Find where the given text appears and provide that cell's center as (X, Y) coordinate. 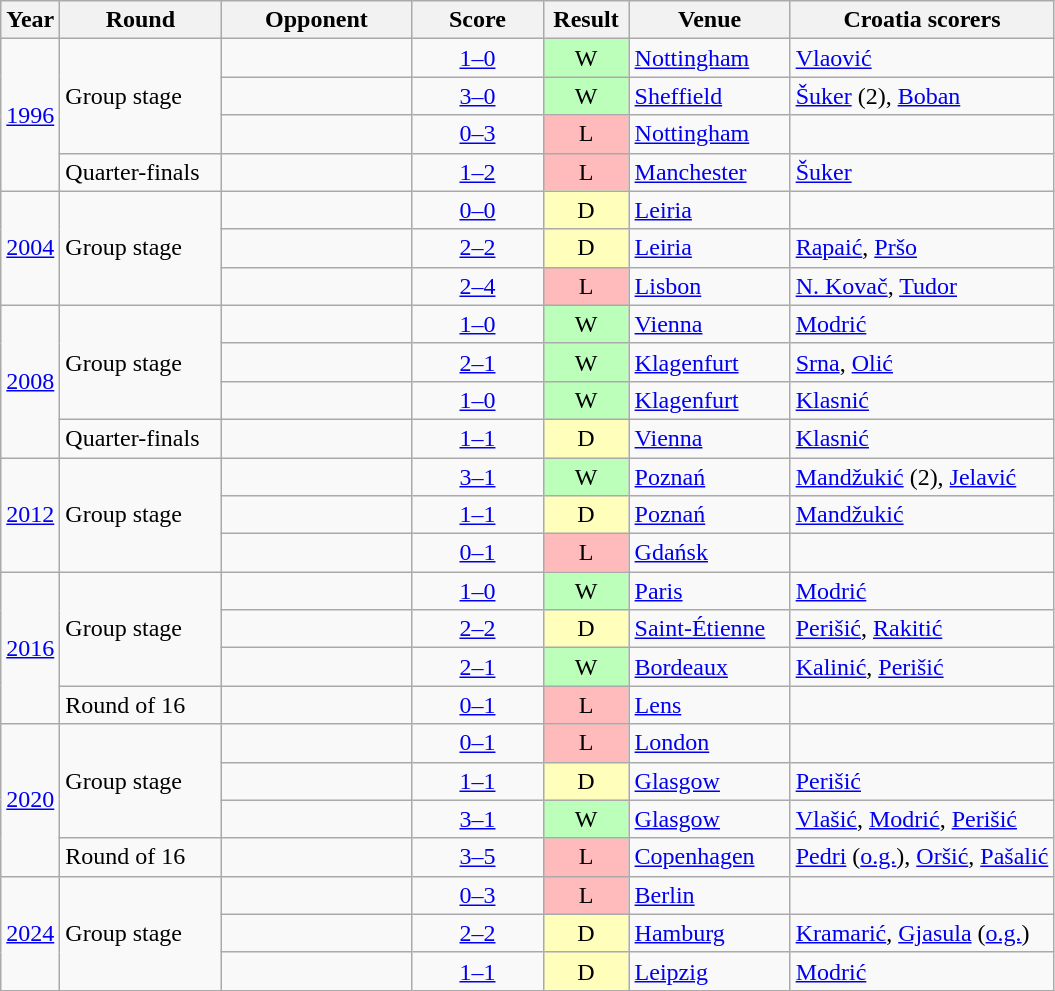
Lens (710, 705)
Opponent (316, 20)
Paris (710, 591)
Vlaović (922, 58)
Manchester (710, 172)
2008 (30, 381)
Berlin (710, 895)
Result (586, 20)
Croatia scorers (922, 20)
Score (478, 20)
Bordeaux (710, 667)
Mandžukić (922, 515)
1–2 (478, 172)
Copenhagen (710, 857)
2012 (30, 515)
3–0 (478, 96)
Mandžukić (2), Jelavić (922, 477)
N. Kovač, Tudor (922, 286)
3–5 (478, 857)
0–0 (478, 210)
Year (30, 20)
2016 (30, 648)
Srna, Olić (922, 362)
Kramarić, Gjasula (o.g.) (922, 933)
Šuker (2), Boban (922, 96)
Leipzig (710, 971)
Pedri (o.g.), Oršić, Pašalić (922, 857)
Round (140, 20)
Sheffield (710, 96)
Kalinić, Perišić (922, 667)
Rapaić, Pršo (922, 248)
Hamburg (710, 933)
2020 (30, 800)
Venue (710, 20)
Šuker (922, 172)
Lisbon (710, 286)
2024 (30, 933)
2–4 (478, 286)
London (710, 743)
Perišić (922, 781)
2004 (30, 248)
Gdańsk (710, 553)
1996 (30, 115)
Vlašić, Modrić, Perišić (922, 819)
Saint-Étienne (710, 629)
Perišić, Rakitić (922, 629)
